Capture the cell that displays the provided text and extract its (X, Y) central coordinate. 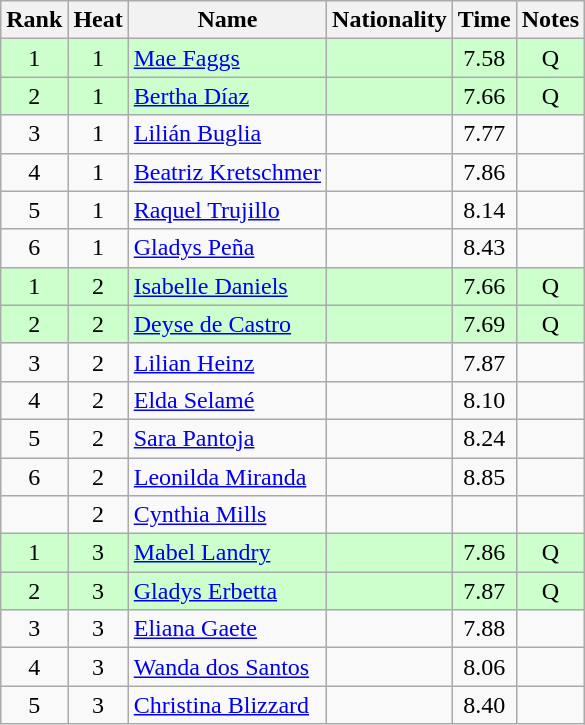
Raquel Trujillo (227, 210)
Mae Faggs (227, 58)
Nationality (390, 20)
Name (227, 20)
7.88 (484, 629)
7.58 (484, 58)
7.77 (484, 134)
Gladys Erbetta (227, 591)
8.40 (484, 705)
Rank (34, 20)
Beatriz Kretschmer (227, 172)
Lilian Heinz (227, 362)
7.69 (484, 324)
8.14 (484, 210)
Sara Pantoja (227, 438)
8.10 (484, 400)
Wanda dos Santos (227, 667)
8.85 (484, 477)
Time (484, 20)
Notes (550, 20)
Lilián Buglia (227, 134)
Cynthia Mills (227, 515)
8.24 (484, 438)
Eliana Gaete (227, 629)
Gladys Peña (227, 248)
Leonilda Miranda (227, 477)
8.06 (484, 667)
Mabel Landry (227, 553)
8.43 (484, 248)
Deyse de Castro (227, 324)
Elda Selamé (227, 400)
Christina Blizzard (227, 705)
Bertha Díaz (227, 96)
Heat (98, 20)
Isabelle Daniels (227, 286)
